Identify which cell holds the provided text, then report its (X, Y) central coordinate. 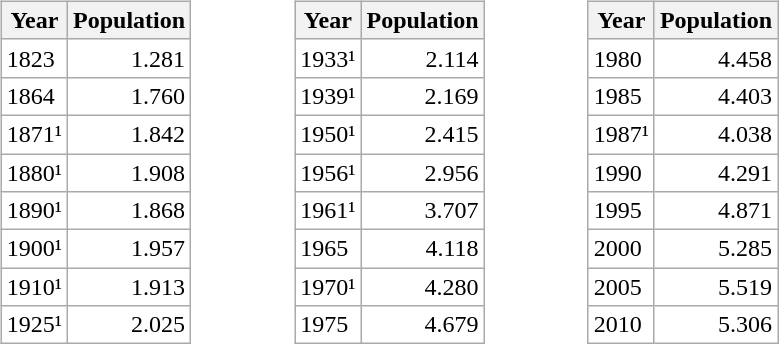
1995 (621, 211)
4.038 (716, 134)
4.679 (422, 325)
1.281 (130, 58)
2.956 (422, 173)
3.707 (422, 211)
1933¹ (328, 58)
2.169 (422, 96)
1970¹ (328, 287)
1990 (621, 173)
5.519 (716, 287)
4.291 (716, 173)
1987¹ (621, 134)
2.025 (130, 325)
1.957 (130, 249)
1980 (621, 58)
1985 (621, 96)
1965 (328, 249)
2010 (621, 325)
1823 (34, 58)
1.908 (130, 173)
5.285 (716, 249)
1880¹ (34, 173)
4.871 (716, 211)
1925¹ (34, 325)
1910¹ (34, 287)
1939¹ (328, 96)
1890¹ (34, 211)
1864 (34, 96)
4.403 (716, 96)
5.306 (716, 325)
1961¹ (328, 211)
1956¹ (328, 173)
2.415 (422, 134)
1.913 (130, 287)
4.118 (422, 249)
1.760 (130, 96)
2005 (621, 287)
1871¹ (34, 134)
2.114 (422, 58)
4.280 (422, 287)
1900¹ (34, 249)
1950¹ (328, 134)
1.868 (130, 211)
1975 (328, 325)
4.458 (716, 58)
1.842 (130, 134)
2000 (621, 249)
